Return [X, Y] of the center of cell containing provided text 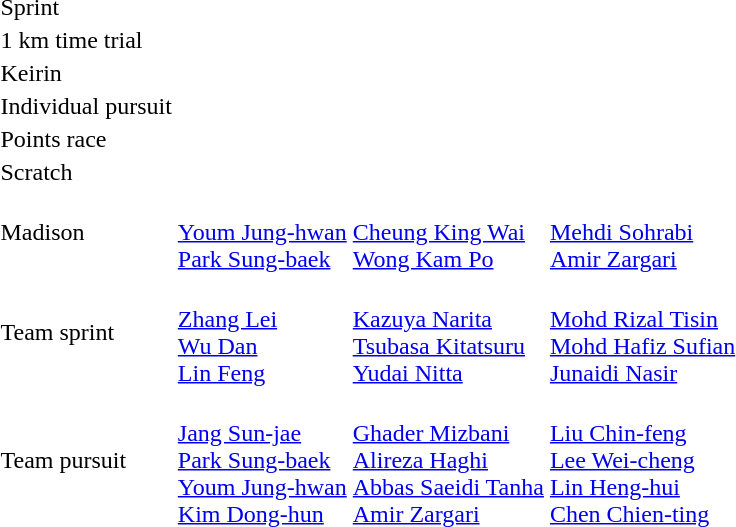
Mehdi SohrabiAmir Zargari [642, 232]
Cheung King WaiWong Kam Po [448, 232]
Zhang LeiWu DanLin Feng [262, 332]
Kazuya NaritaTsubasa KitatsuruYudai Nitta [448, 332]
Mohd Rizal TisinMohd Hafiz SufianJunaidi Nasir [642, 332]
Youm Jung-hwanPark Sung-baek [262, 232]
